Capture the cell that displays the provided text and extract its [x, y] central coordinate. 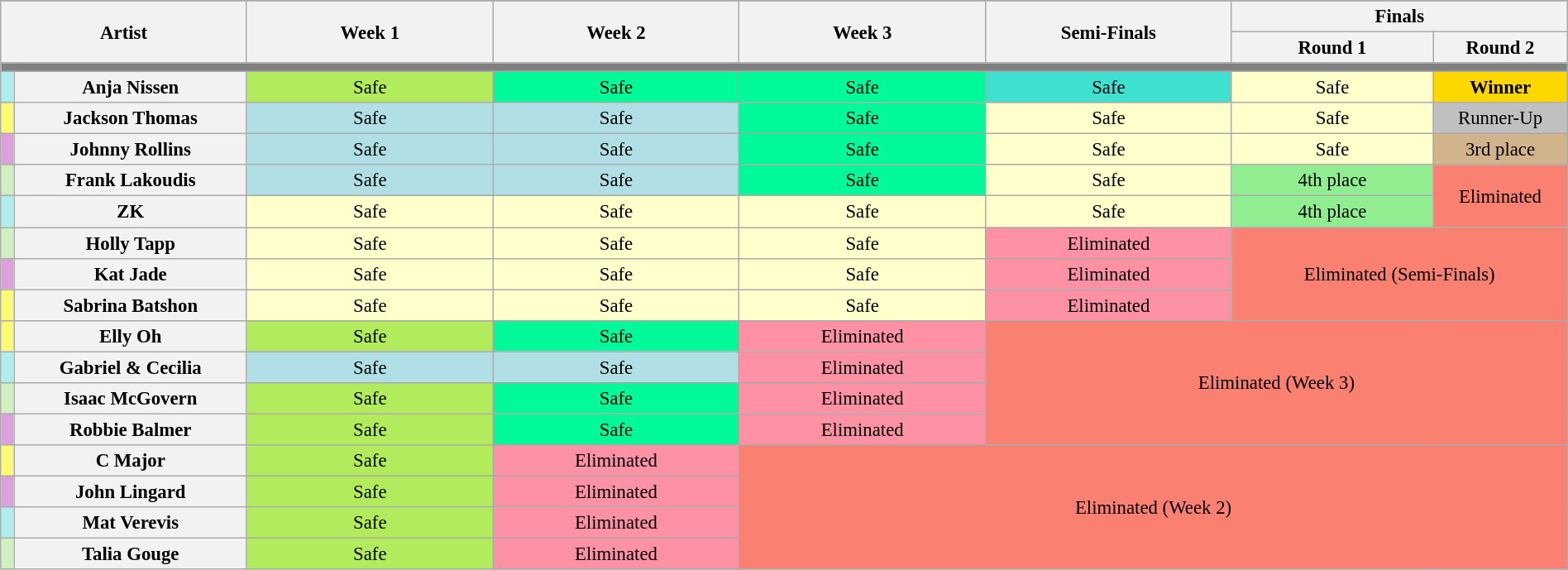
Isaac McGovern [131, 399]
Holly Tapp [131, 243]
Week 3 [863, 31]
Round 2 [1500, 48]
ZK [131, 212]
Semi-Finals [1109, 31]
Mat Verevis [131, 523]
Robbie Balmer [131, 429]
John Lingard [131, 491]
Winner [1500, 88]
Elly Oh [131, 336]
Finals [1399, 17]
C Major [131, 461]
Round 1 [1332, 48]
Week 1 [370, 31]
Week 2 [616, 31]
Sabrina Batshon [131, 305]
Jackson Thomas [131, 118]
Runner-Up [1500, 118]
Johnny Rollins [131, 150]
Eliminated (Semi-Finals) [1399, 275]
Eliminated (Week 3) [1277, 382]
Gabriel & Cecilia [131, 367]
Frank Lakoudis [131, 181]
Kat Jade [131, 274]
Eliminated (Week 2) [1153, 507]
3rd place [1500, 150]
Anja Nissen [131, 88]
Talia Gouge [131, 554]
Artist [124, 31]
